Capture the cell that displays the provided text and extract its [x, y] central coordinate. 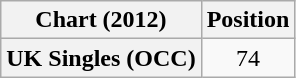
Chart (2012) [101, 20]
74 [248, 58]
Position [248, 20]
UK Singles (OCC) [101, 58]
